Provide the (X, Y) coordinate of the cell's center where the given text is located.  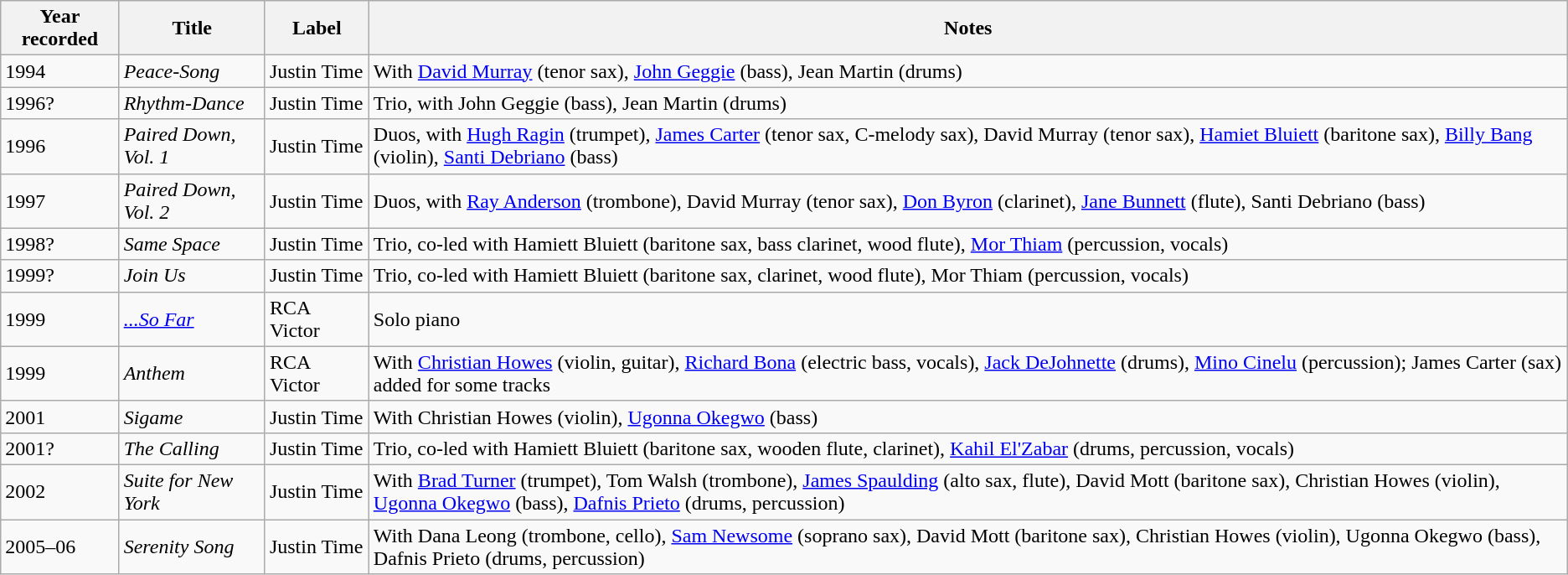
Anthem (192, 374)
Sigame (192, 417)
Title (192, 28)
1998? (60, 244)
Trio, co-led with Hamiett Bluiett (baritone sax, clarinet, wood flute), Mor Thiam (percussion, vocals) (968, 276)
Label (317, 28)
With Christian Howes (violin), Ugonna Okegwo (bass) (968, 417)
The Calling (192, 448)
Year recorded (60, 28)
Same Space (192, 244)
With David Murray (tenor sax), John Geggie (bass), Jean Martin (drums) (968, 71)
Paired Down, Vol. 1 (192, 146)
2001? (60, 448)
1994 (60, 71)
...So Far (192, 319)
1999? (60, 276)
Solo piano (968, 319)
Peace-Song (192, 71)
Trio, co-led with Hamiett Bluiett (baritone sax, bass clarinet, wood flute), Mor Thiam (percussion, vocals) (968, 244)
Duos, with Ray Anderson (trombone), David Murray (tenor sax), Don Byron (clarinet), Jane Bunnett (flute), Santi Debriano (bass) (968, 201)
2001 (60, 417)
Paired Down, Vol. 2 (192, 201)
Trio, co-led with Hamiett Bluiett (baritone sax, wooden flute, clarinet), Kahil El'Zabar (drums, percussion, vocals) (968, 448)
1996? (60, 103)
Serenity Song (192, 547)
1997 (60, 201)
Notes (968, 28)
Suite for New York (192, 491)
Trio, with John Geggie (bass), Jean Martin (drums) (968, 103)
2005–06 (60, 547)
1996 (60, 146)
Rhythm-Dance (192, 103)
Join Us (192, 276)
2002 (60, 491)
